Locate the cell with the specified text and output its [X, Y] center coordinate. 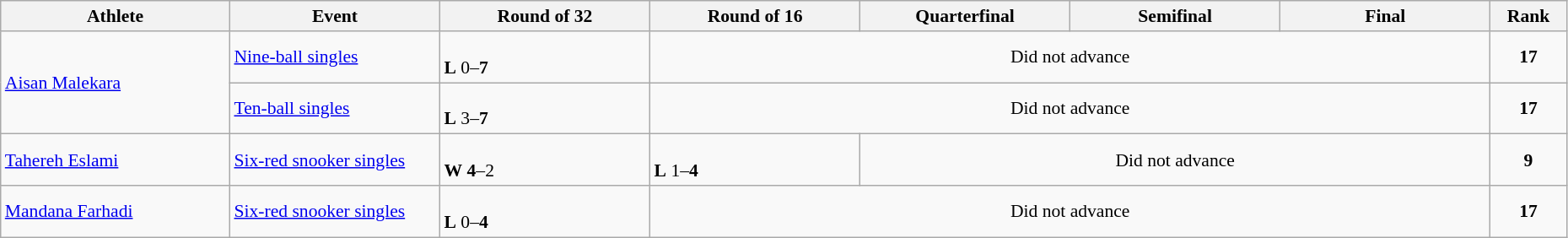
Mandana Farhadi [116, 211]
Athlete [116, 16]
W 4–2 [545, 160]
Tahereh Eslami [116, 160]
Semifinal [1176, 16]
Final [1385, 16]
L 0–7 [545, 57]
Ten-ball singles [334, 108]
9 [1528, 160]
Round of 16 [756, 16]
Rank [1528, 16]
L 1–4 [756, 160]
L 0–4 [545, 211]
Nine-ball singles [334, 57]
Aisan Malekara [116, 83]
Round of 32 [545, 16]
L 3–7 [545, 108]
Event [334, 16]
Quarterfinal [965, 16]
